Output the [x, y] coordinate of the center of the cell containing the given text.  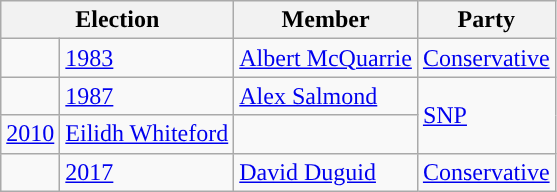
David Duguid [326, 172]
Member [326, 20]
2017 [147, 172]
1987 [147, 96]
Party [486, 20]
Eilidh Whiteford [147, 134]
Alex Salmond [326, 96]
1983 [147, 58]
SNP [486, 115]
Election [118, 20]
Albert McQuarrie [326, 58]
2010 [30, 134]
